Pinpoint the cell where the given text exists, returning its [X, Y] midpoint coordinate. 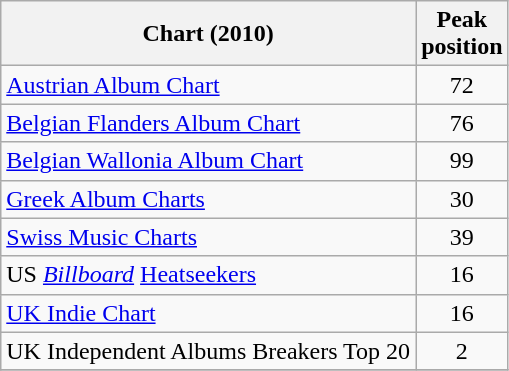
72 [462, 85]
UK Indie Chart [208, 313]
30 [462, 199]
Belgian Flanders Album Chart [208, 123]
UK Independent Albums Breakers Top 20 [208, 351]
US Billboard Heatseekers [208, 275]
99 [462, 161]
Belgian Wallonia Album Chart [208, 161]
Greek Album Charts [208, 199]
Peakposition [462, 34]
39 [462, 237]
Austrian Album Chart [208, 85]
76 [462, 123]
Chart (2010) [208, 34]
2 [462, 351]
Swiss Music Charts [208, 237]
